Locate the cell with the specified text and output its (x, y) center coordinate. 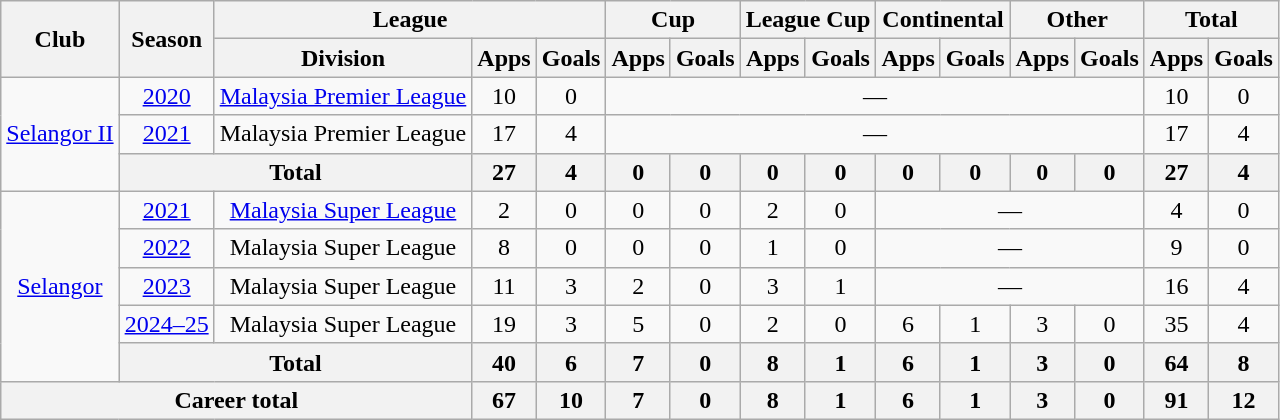
19 (504, 324)
Selangor II (60, 134)
5 (638, 324)
Career total (236, 400)
2022 (166, 248)
12 (1244, 400)
Cup (673, 20)
League (410, 20)
Other (1077, 20)
40 (504, 362)
Continental (943, 20)
2023 (166, 286)
35 (1176, 324)
Season (166, 39)
2020 (166, 96)
16 (1176, 286)
Division (343, 58)
91 (1176, 400)
Club (60, 39)
Selangor (60, 286)
64 (1176, 362)
9 (1176, 248)
League Cup (808, 20)
67 (504, 400)
2024–25 (166, 324)
11 (504, 286)
